Return [X, Y] of the center of cell containing provided text 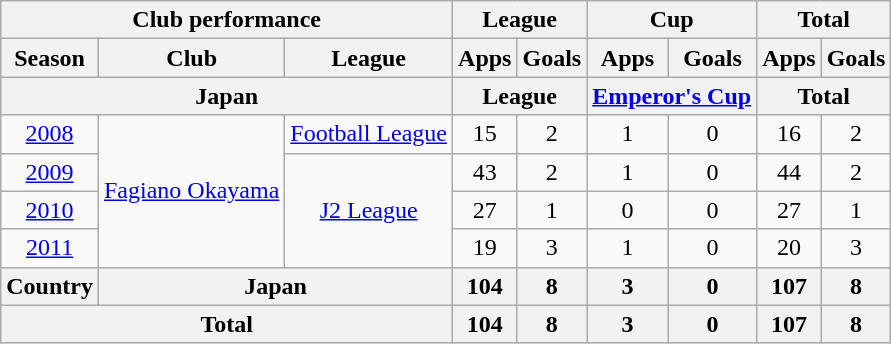
Fagiano Okayama [191, 191]
20 [789, 248]
Club [191, 58]
43 [485, 172]
19 [485, 248]
16 [789, 134]
15 [485, 134]
44 [789, 172]
Club performance [227, 20]
2010 [50, 210]
Emperor's Cup [672, 96]
2011 [50, 248]
Season [50, 58]
Cup [672, 20]
2008 [50, 134]
2009 [50, 172]
Football League [369, 134]
Country [50, 286]
J2 League [369, 210]
